From the cell containing the given text, extract its center point as [X, Y] coordinate. 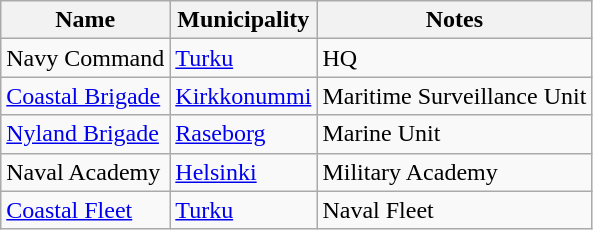
Marine Unit [454, 134]
Naval Academy [86, 172]
Municipality [244, 20]
Notes [454, 20]
Nyland Brigade [86, 134]
Navy Command [86, 58]
Helsinki [244, 172]
Naval Fleet [454, 210]
Coastal Fleet [86, 210]
Name [86, 20]
Military Academy [454, 172]
Kirkkonummi [244, 96]
HQ [454, 58]
Raseborg [244, 134]
Maritime Surveillance Unit [454, 96]
Coastal Brigade [86, 96]
